Locate the cell with the specified text and output its (x, y) center coordinate. 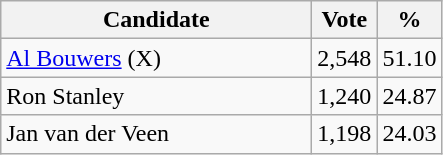
1,240 (344, 96)
% (410, 20)
1,198 (344, 134)
Vote (344, 20)
2,548 (344, 58)
Jan van der Veen (156, 134)
24.87 (410, 96)
Ron Stanley (156, 96)
24.03 (410, 134)
51.10 (410, 58)
Candidate (156, 20)
Al Bouwers (X) (156, 58)
